Determine the [x, y] coordinate at the center of the cell enclosing the given text.  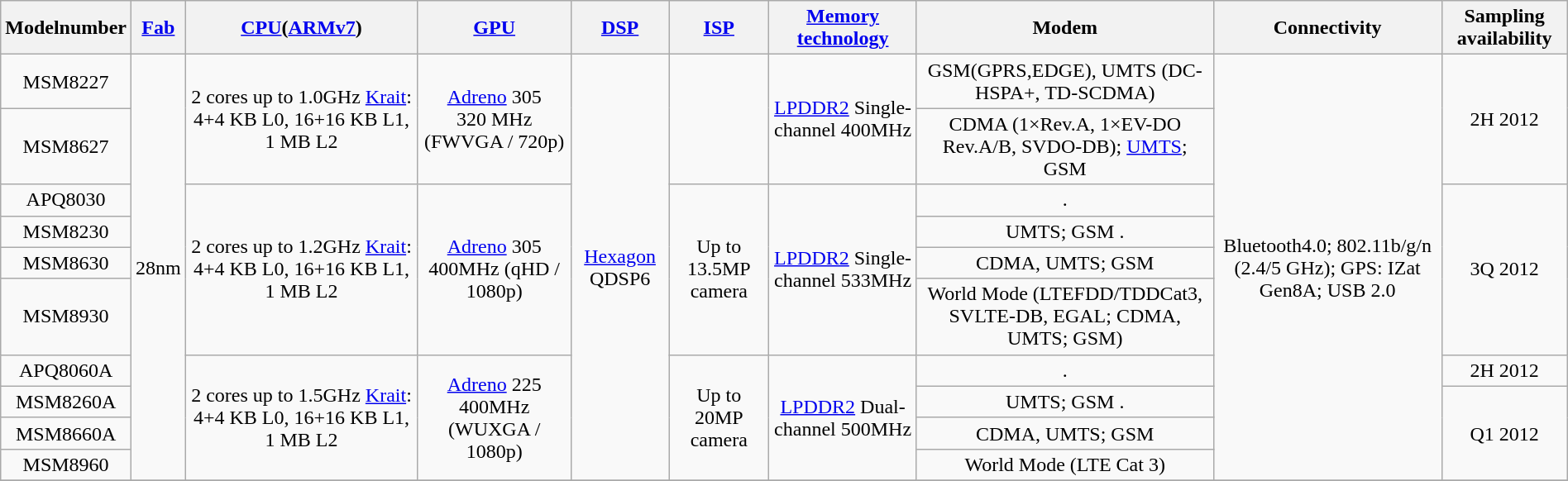
MSM8230 [66, 231]
ISP [719, 28]
Fab [158, 28]
Q1 2012 [1504, 433]
Connectivity [1327, 28]
APQ8030 [66, 200]
LPDDR2 Single-channel 400MHz [843, 119]
GPU [495, 28]
Adreno 225 400MHz (WUXGA / 1080p) [495, 417]
2 cores up to 1.2GHz Krait: 4+4 KB L0, 16+16 KB L1, 1 MB L2 [301, 269]
MSM8227 [66, 81]
3Q 2012 [1504, 269]
Modem [1065, 28]
LPDDR2 Dual-channel 500MHz [843, 417]
Bluetooth4.0; 802.11b/g/n (2.4/5 GHz); GPS: IZat Gen8A; USB 2.0 [1327, 268]
MSM8660A [66, 433]
GSM(GPRS,EDGE), UMTS (DC-HSPA+, TD-SCDMA) [1065, 81]
LPDDR2 Single-channel 533MHz [843, 269]
MSM8960 [66, 464]
Adreno 305 400MHz (qHD / 1080p) [495, 269]
MSM8260A [66, 402]
Up to 20MP camera [719, 417]
World Mode (LTE Cat 3) [1065, 464]
Adreno 305 320 MHz (FWVGA / 720p) [495, 119]
Up to 13.5MP camera [719, 269]
APQ8060A [66, 370]
MSM8627 [66, 146]
World Mode (LTEFDD/TDDCat3, SVLTE-DB, EGAL; CDMA, UMTS; GSM) [1065, 317]
Memory technology [843, 28]
Sampling availability [1504, 28]
CPU(ARMv7) [301, 28]
2 cores up to 1.5GHz Krait: 4+4 KB L0, 16+16 KB L1, 1 MB L2 [301, 417]
DSP [620, 28]
2 cores up to 1.0GHz Krait: 4+4 KB L0, 16+16 KB L1, 1 MB L2 [301, 119]
CDMA (1×Rev.A, 1×EV-DO Rev.A/B, SVDO-DB); UMTS; GSM [1065, 146]
MSM8930 [66, 317]
28nm [158, 268]
MSM8630 [66, 263]
Hexagon QDSP6 [620, 268]
Modelnumber [66, 28]
